Find where the given text appears and provide that cell's center as (X, Y) coordinate. 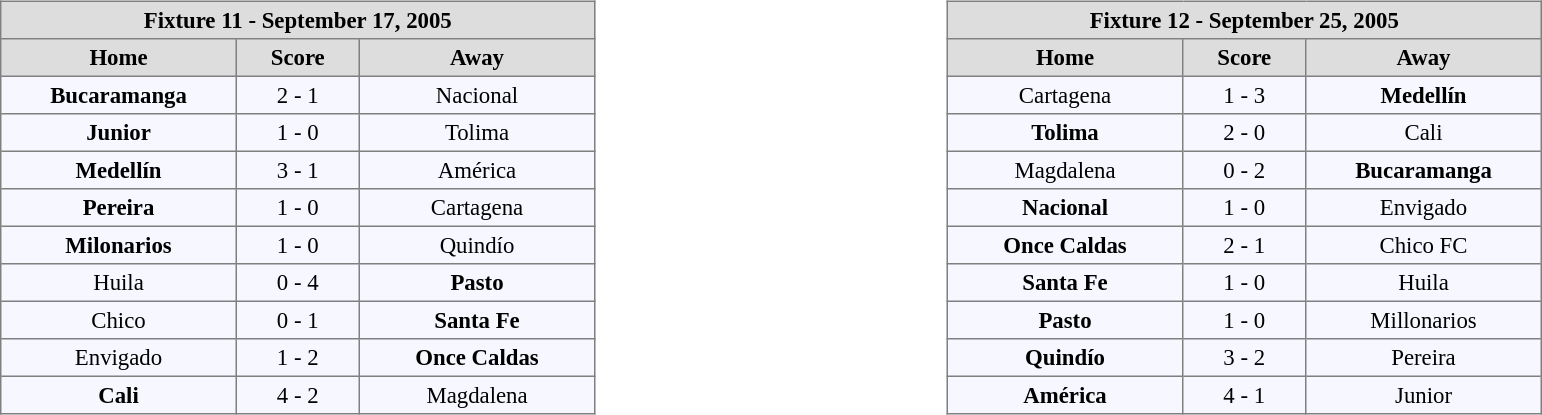
Milonarios (119, 245)
3 - 2 (1244, 358)
0 - 1 (298, 320)
Fixture 11 - September 17, 2005 (298, 20)
Chico FC (1424, 245)
0 - 2 (1244, 170)
1 - 3 (1244, 95)
2 - 0 (1244, 133)
4 - 1 (1244, 395)
3 - 1 (298, 170)
Fixture 12 - September 25, 2005 (1244, 20)
Millonarios (1424, 320)
0 - 4 (298, 283)
1 - 2 (298, 358)
Chico (119, 320)
4 - 2 (298, 395)
